Extract the [x, y] coordinate from the center of the cell holding the provided text.  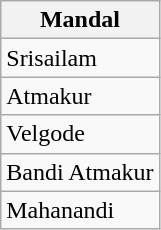
Bandi Atmakur [80, 172]
Mandal [80, 20]
Srisailam [80, 58]
Atmakur [80, 96]
Velgode [80, 134]
Mahanandi [80, 210]
